Identify which cell holds the provided text, then report its [x, y] central coordinate. 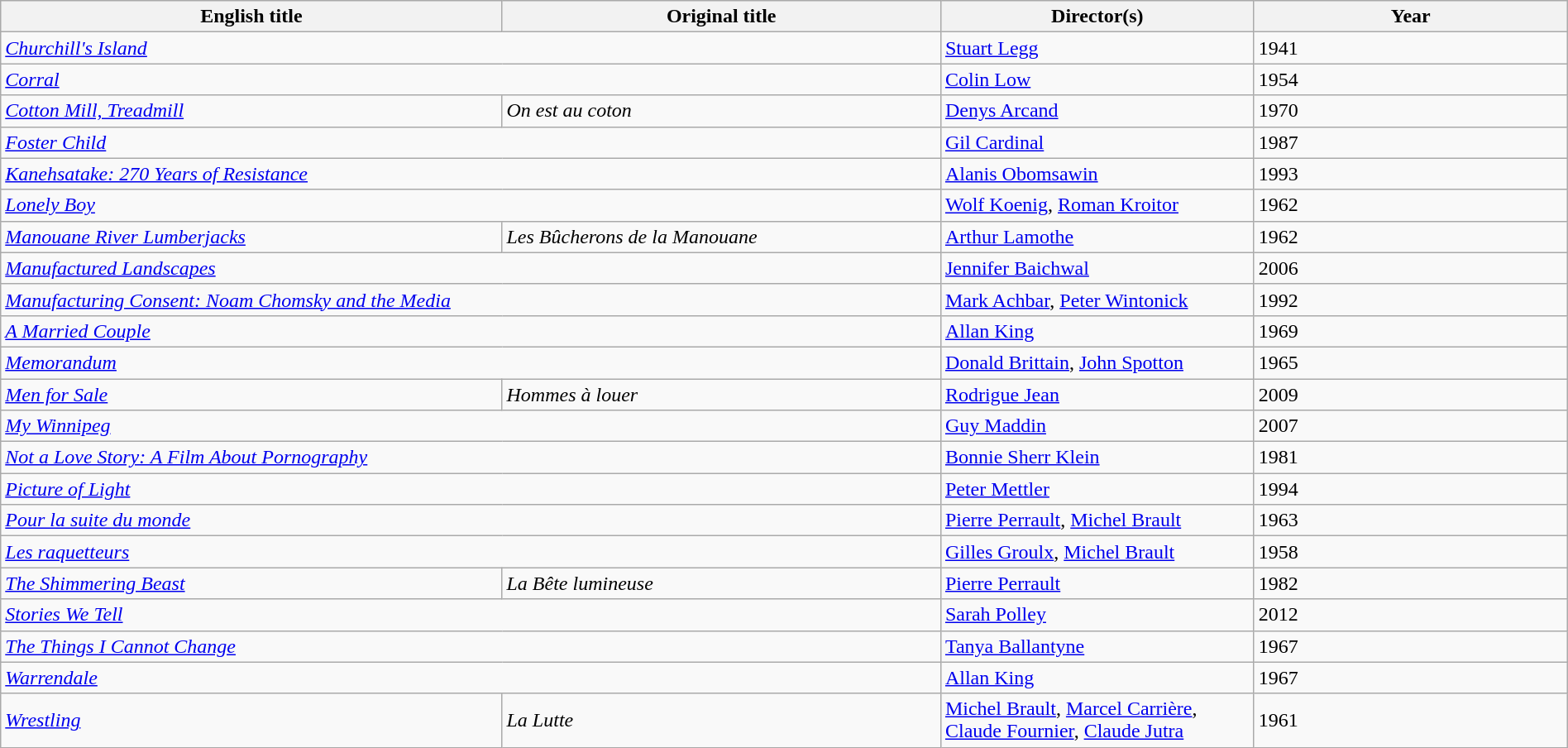
1994 [1411, 489]
Picture of Light [471, 489]
Wolf Koenig, Roman Kroitor [1097, 205]
Pierre Perrault, Michel Brault [1097, 520]
Pierre Perrault [1097, 583]
The Things I Cannot Change [471, 646]
Wrestling [251, 720]
Stuart Legg [1097, 48]
Colin Low [1097, 79]
1941 [1411, 48]
2006 [1411, 268]
1992 [1411, 300]
Sarah Polley [1097, 615]
Memorandum [471, 362]
Corral [471, 79]
Guy Maddin [1097, 426]
Hommes à louer [721, 395]
2012 [1411, 615]
1958 [1411, 552]
Peter Mettler [1097, 489]
Cotton Mill, Treadmill [251, 111]
1969 [1411, 331]
1961 [1411, 720]
Men for Sale [251, 395]
Les Bûcherons de la Manouane [721, 237]
Gilles Groulx, Michel Brault [1097, 552]
Original title [721, 17]
English title [251, 17]
Denys Arcand [1097, 111]
The Shimmering Beast [251, 583]
1965 [1411, 362]
Churchill's Island [471, 48]
Warrendale [471, 678]
Tanya Ballantyne [1097, 646]
Jennifer Baichwal [1097, 268]
My Winnipeg [471, 426]
Year [1411, 17]
1963 [1411, 520]
2007 [1411, 426]
1993 [1411, 174]
Not a Love Story: A Film About Pornography [471, 458]
1954 [1411, 79]
Mark Achbar, Peter Wintonick [1097, 300]
Manufactured Landscapes [471, 268]
1982 [1411, 583]
La Lutte [721, 720]
Gil Cardinal [1097, 142]
1970 [1411, 111]
2009 [1411, 395]
Rodrigue Jean [1097, 395]
Michel Brault, Marcel Carrière, Claude Fournier, Claude Jutra [1097, 720]
La Bête lumineuse [721, 583]
Lonely Boy [471, 205]
Les raquetteurs [471, 552]
Stories We Tell [471, 615]
Manouane River Lumberjacks [251, 237]
Donald Brittain, John Spotton [1097, 362]
A Married Couple [471, 331]
Arthur Lamothe [1097, 237]
Bonnie Sherr Klein [1097, 458]
Manufacturing Consent: Noam Chomsky and the Media [471, 300]
On est au coton [721, 111]
Foster Child [471, 142]
1981 [1411, 458]
Kanehsatake: 270 Years of Resistance [471, 174]
Pour la suite du monde [471, 520]
Director(s) [1097, 17]
Alanis Obomsawin [1097, 174]
1987 [1411, 142]
